Capture the cell that displays the provided text and extract its [x, y] central coordinate. 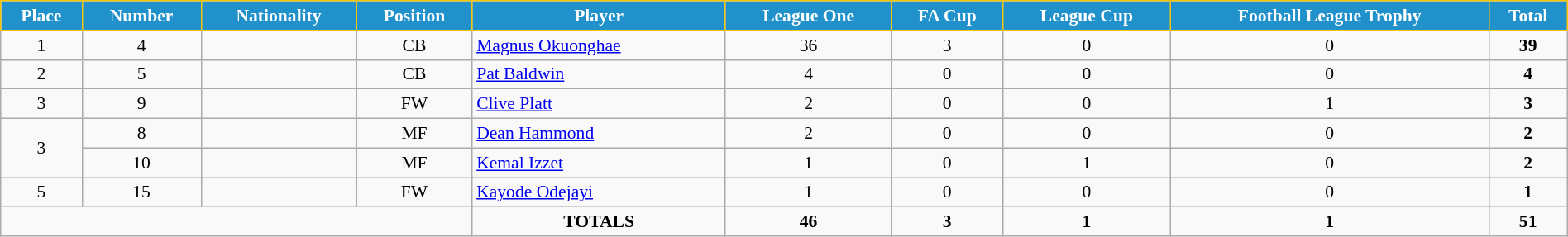
Nationality [279, 16]
TOTALS [599, 222]
8 [141, 134]
Clive Platt [599, 104]
9 [141, 104]
Dean Hammond [599, 134]
League Cup [1087, 16]
Football League Trophy [1330, 16]
10 [141, 163]
Pat Baldwin [599, 74]
46 [809, 222]
Player [599, 16]
League One [809, 16]
Total [1528, 16]
Position [414, 16]
FA Cup [948, 16]
15 [141, 192]
Magnus Okuonghae [599, 45]
Kemal Izzet [599, 163]
Kayode Odejayi [599, 192]
Number [141, 16]
36 [809, 45]
51 [1528, 222]
Place [41, 16]
39 [1528, 45]
